Return (X, Y) of the center of cell containing provided text 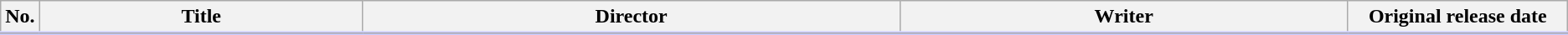
Title (201, 17)
Original release date (1457, 17)
Writer (1124, 17)
No. (20, 17)
Director (632, 17)
